Search for the cell housing the specified text and yield its (X, Y) center coordinate. 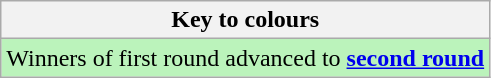
Winners of first round advanced to second round (246, 58)
Key to colours (246, 20)
